Detect which cell encompasses the target text, then output its [x, y] center coordinate. 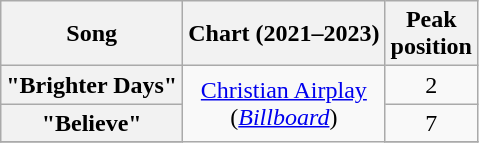
Peakposition [431, 34]
"Brighter Days" [92, 85]
Song [92, 34]
2 [431, 85]
Christian Airplay(Billboard) [284, 104]
"Believe" [92, 123]
Chart (2021–2023) [284, 34]
7 [431, 123]
